For the text-containing cell, return its midpoint in [X, Y] coordinate format. 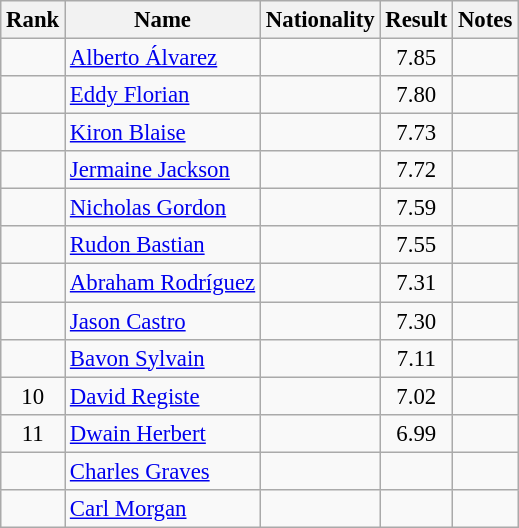
Rudon Bastian [163, 245]
Nationality [320, 20]
Bavon Sylvain [163, 358]
Dwain Herbert [163, 433]
Result [416, 20]
11 [33, 433]
David Registe [163, 396]
Alberto Álvarez [163, 58]
Notes [486, 20]
7.11 [416, 358]
Eddy Florian [163, 95]
10 [33, 396]
Abraham Rodríguez [163, 283]
7.55 [416, 245]
7.73 [416, 133]
Jason Castro [163, 321]
7.59 [416, 208]
7.02 [416, 396]
6.99 [416, 433]
7.80 [416, 95]
Jermaine Jackson [163, 170]
Carl Morgan [163, 509]
7.72 [416, 170]
7.31 [416, 283]
Rank [33, 20]
7.85 [416, 58]
Name [163, 20]
Kiron Blaise [163, 133]
Charles Graves [163, 471]
7.30 [416, 321]
Nicholas Gordon [163, 208]
